Detect which cell encompasses the target text, then output its [x, y] center coordinate. 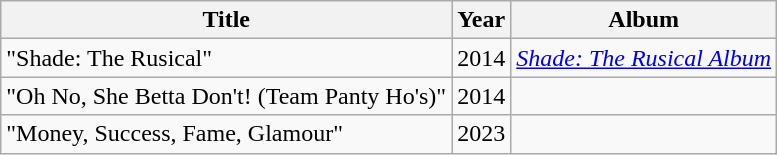
Title [226, 20]
2023 [482, 134]
Year [482, 20]
Shade: The Rusical Album [644, 58]
"Oh No, She Betta Don't! (Team Panty Ho's)" [226, 96]
"Shade: The Rusical" [226, 58]
Album [644, 20]
"Money, Success, Fame, Glamour" [226, 134]
